Locate the cell with the specified text and output its [X, Y] center coordinate. 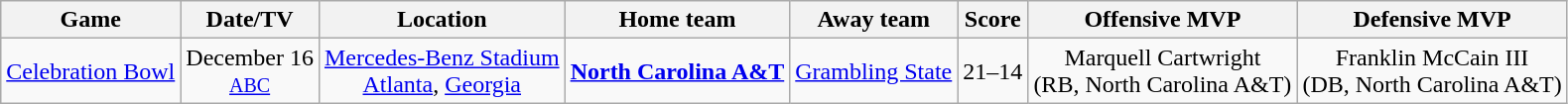
Celebration Bowl [91, 71]
Away team [873, 20]
Marquell Cartwright(RB, North Carolina A&T) [1163, 71]
Mercedes-Benz StadiumAtlanta, Georgia [442, 71]
Grambling State [873, 71]
Defensive MVP [1432, 20]
Game [91, 20]
Offensive MVP [1163, 20]
Location [442, 20]
21–14 [992, 71]
North Carolina A&T [677, 71]
Home team [677, 20]
December 16ABC [250, 71]
Score [992, 20]
Franklin McCain III(DB, North Carolina A&T) [1432, 71]
Date/TV [250, 20]
